Locate the cell with the specified text and output its [x, y] center coordinate. 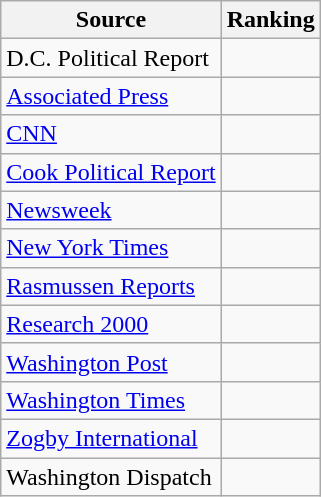
Washington Post [111, 362]
Ranking [270, 20]
Washington Dispatch [111, 477]
CNN [111, 134]
Zogby International [111, 438]
Cook Political Report [111, 172]
Source [111, 20]
Washington Times [111, 400]
Associated Press [111, 96]
Research 2000 [111, 324]
New York Times [111, 248]
Newsweek [111, 210]
Rasmussen Reports [111, 286]
D.C. Political Report [111, 58]
